Output the (x, y) coordinate of the center of the cell containing the given text.  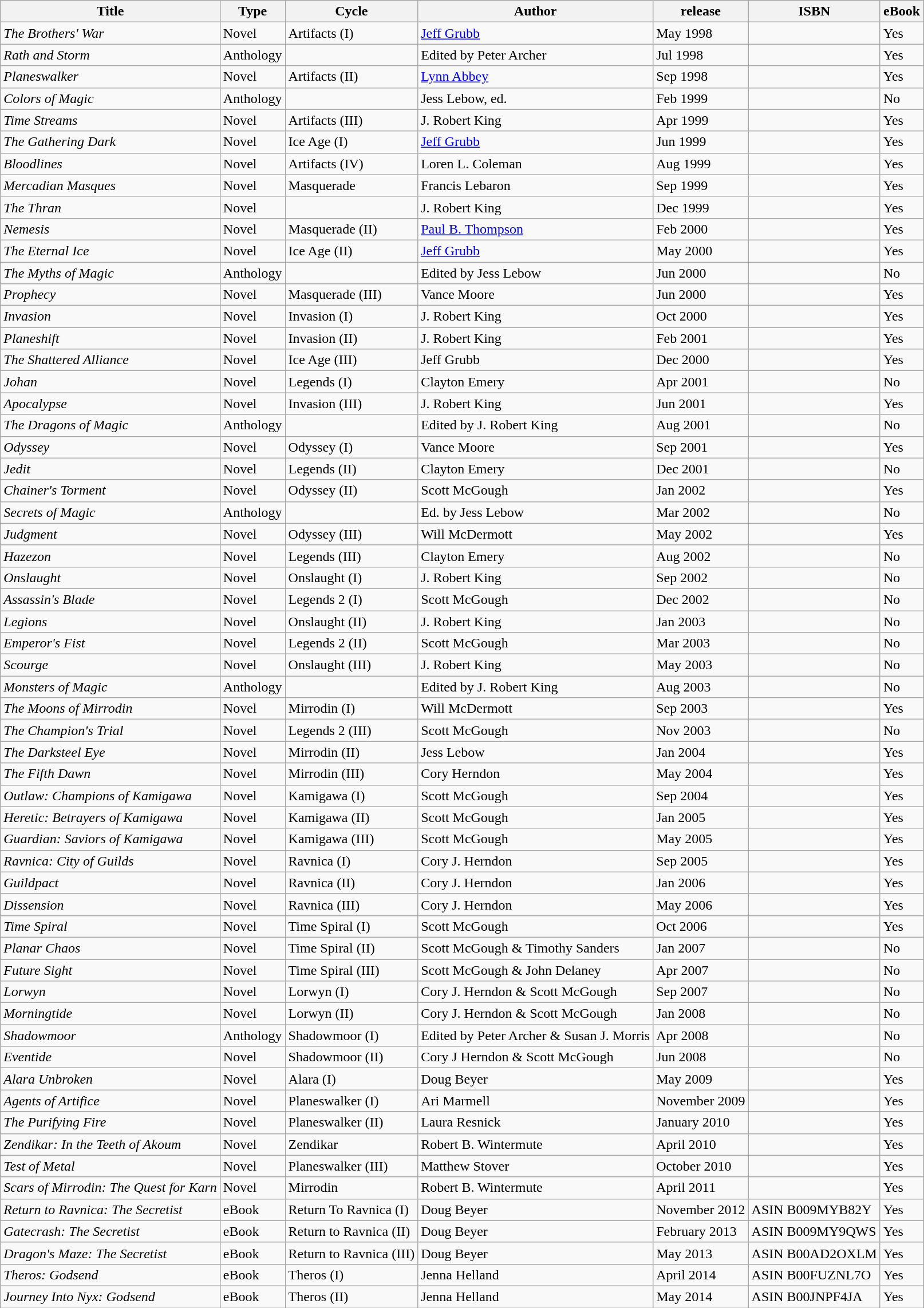
February 2013 (701, 1231)
Jan 2007 (701, 948)
May 2004 (701, 774)
Invasion (III) (352, 404)
November 2012 (701, 1210)
The Thran (110, 207)
Masquerade (II) (352, 229)
Sep 2003 (701, 709)
Dragon's Maze: The Secretist (110, 1253)
Artifacts (IV) (352, 164)
Artifacts (II) (352, 77)
Oct 2000 (701, 317)
Theros (II) (352, 1297)
Artifacts (I) (352, 33)
Sep 1999 (701, 185)
Loren L. Coleman (536, 164)
Ari Marmell (536, 1101)
Kamigawa (II) (352, 817)
Heretic: Betrayers of Kamigawa (110, 817)
Nov 2003 (701, 730)
May 2006 (701, 904)
Return To Ravnica (I) (352, 1210)
Author (536, 11)
Oct 2006 (701, 926)
Matthew Stover (536, 1166)
Planar Chaos (110, 948)
Cory J Herndon & Scott McGough (536, 1057)
Masquerade (352, 185)
May 1998 (701, 33)
Test of Metal (110, 1166)
Emperor's Fist (110, 643)
Planeswalker (I) (352, 1101)
Theros: Godsend (110, 1275)
Feb 2001 (701, 338)
October 2010 (701, 1166)
Laura Resnick (536, 1123)
Scourge (110, 665)
Invasion (II) (352, 338)
Jess Lebow (536, 752)
Shadowmoor (II) (352, 1057)
Odyssey (110, 447)
Onslaught (I) (352, 578)
Legends 2 (III) (352, 730)
The Dragons of Magic (110, 425)
Morningtide (110, 1014)
May 2005 (701, 839)
Eventide (110, 1057)
Journey Into Nyx: Godsend (110, 1297)
Theros (I) (352, 1275)
Alara (I) (352, 1079)
May 2000 (701, 251)
Lynn Abbey (536, 77)
Edited by Peter Archer (536, 55)
Aug 2001 (701, 425)
Agents of Artifice (110, 1101)
Kamigawa (I) (352, 796)
November 2009 (701, 1101)
Future Sight (110, 970)
Apocalypse (110, 404)
Scars of Mirrodin: The Quest for Karn (110, 1188)
Jedit (110, 469)
Apr 2007 (701, 970)
Dec 2002 (701, 599)
Jan 2004 (701, 752)
Planeswalker (II) (352, 1123)
Guildpact (110, 883)
May 2013 (701, 1253)
The Purifying Fire (110, 1123)
Planeshift (110, 338)
The Fifth Dawn (110, 774)
Monsters of Magic (110, 687)
Zendikar (352, 1144)
Mar 2002 (701, 512)
Planeswalker (III) (352, 1166)
Mirrodin (III) (352, 774)
Type (252, 11)
Sep 2005 (701, 861)
The Moons of Mirrodin (110, 709)
Nemesis (110, 229)
Lorwyn (II) (352, 1014)
Sep 1998 (701, 77)
Feb 1999 (701, 98)
Johan (110, 382)
Return to Ravnica: The Secretist (110, 1210)
Legends 2 (II) (352, 643)
The Darksteel Eye (110, 752)
Sep 2004 (701, 796)
ASIN B009MY9QWS (814, 1231)
Rath and Storm (110, 55)
Ed. by Jess Lebow (536, 512)
Secrets of Magic (110, 512)
Time Spiral (110, 926)
Return to Ravnica (II) (352, 1231)
Odyssey (III) (352, 534)
Aug 2003 (701, 687)
Sep 2007 (701, 992)
Ice Age (III) (352, 360)
The Shattered Alliance (110, 360)
Ravnica (I) (352, 861)
Dec 2000 (701, 360)
Title (110, 11)
ASIN B00AD2OXLM (814, 1253)
April 2011 (701, 1188)
Ice Age (I) (352, 142)
Legends 2 (I) (352, 599)
Outlaw: Champions of Kamigawa (110, 796)
Aug 1999 (701, 164)
The Gathering Dark (110, 142)
Jun 1999 (701, 142)
Scott McGough & John Delaney (536, 970)
Mirrodin (352, 1188)
Zendikar: In the Teeth of Akoum (110, 1144)
The Champion's Trial (110, 730)
Mirrodin (I) (352, 709)
Jan 2002 (701, 491)
Sep 2002 (701, 578)
Ravnica: City of Guilds (110, 861)
Return to Ravnica (III) (352, 1253)
Paul B. Thompson (536, 229)
Bloodlines (110, 164)
Jul 1998 (701, 55)
The Eternal Ice (110, 251)
Hazezon (110, 556)
January 2010 (701, 1123)
Jan 2003 (701, 621)
Shadowmoor (I) (352, 1036)
May 2014 (701, 1297)
The Myths of Magic (110, 273)
Scott McGough & Timothy Sanders (536, 948)
Aug 2002 (701, 556)
Gatecrash: The Secretist (110, 1231)
Onslaught (II) (352, 621)
Legions (110, 621)
Cycle (352, 11)
Time Spiral (I) (352, 926)
Artifacts (III) (352, 120)
Dec 2001 (701, 469)
ISBN (814, 11)
Edited by Jess Lebow (536, 273)
Ravnica (II) (352, 883)
Jun 2008 (701, 1057)
Invasion (110, 317)
Guardian: Saviors of Kamigawa (110, 839)
Mar 2003 (701, 643)
Chainer's Torment (110, 491)
April 2014 (701, 1275)
Mirrodin (II) (352, 752)
Invasion (I) (352, 317)
Colors of Magic (110, 98)
Time Spiral (II) (352, 948)
Sep 2001 (701, 447)
Jess Lebow, ed. (536, 98)
Planeswalker (110, 77)
Ravnica (III) (352, 904)
Onslaught (III) (352, 665)
Mercadian Masques (110, 185)
Judgment (110, 534)
April 2010 (701, 1144)
Dec 1999 (701, 207)
The Brothers' War (110, 33)
Edited by Peter Archer & Susan J. Morris (536, 1036)
Kamigawa (III) (352, 839)
Cory Herndon (536, 774)
May 2009 (701, 1079)
Legends (III) (352, 556)
May 2002 (701, 534)
Apr 2001 (701, 382)
Alara Unbroken (110, 1079)
Lorwyn (110, 992)
Ice Age (II) (352, 251)
Apr 2008 (701, 1036)
ASIN B00FUZNL7O (814, 1275)
Jan 2008 (701, 1014)
Legends (II) (352, 469)
Masquerade (III) (352, 295)
Prophecy (110, 295)
Odyssey (I) (352, 447)
Dissension (110, 904)
Time Streams (110, 120)
Shadowmoor (110, 1036)
Feb 2000 (701, 229)
Lorwyn (I) (352, 992)
Jan 2006 (701, 883)
Francis Lebaron (536, 185)
Onslaught (110, 578)
release (701, 11)
ASIN B00JNPF4JA (814, 1297)
Time Spiral (III) (352, 970)
Apr 1999 (701, 120)
Jan 2005 (701, 817)
Legends (I) (352, 382)
May 2003 (701, 665)
ASIN B009MYB82Y (814, 1210)
Odyssey (II) (352, 491)
Jun 2001 (701, 404)
Assassin's Blade (110, 599)
